Locate the cell with the specified text and output its [X, Y] center coordinate. 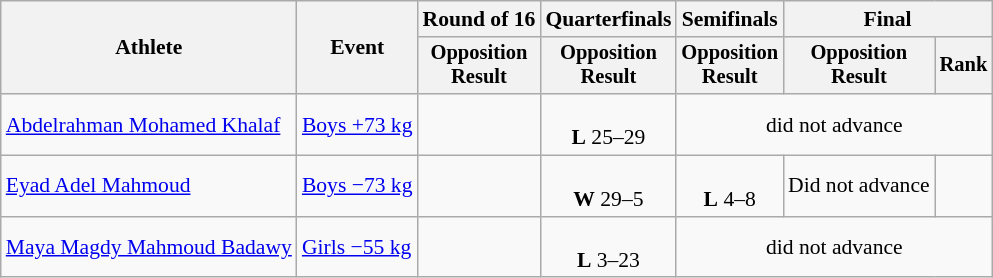
Abdelrahman Mohamed Khalaf [149, 124]
Final [888, 19]
Semifinals [730, 19]
Girls −55 kg [358, 248]
Rank [964, 66]
Boys −73 kg [358, 186]
Eyad Adel Mahmoud [149, 186]
Quarterfinals [608, 19]
Event [358, 48]
Athlete [149, 48]
Did not advance [859, 186]
L 4–8 [730, 186]
Boys +73 kg [358, 124]
Maya Magdy Mahmoud Badawy [149, 248]
L 25–29 [608, 124]
L 3–23 [608, 248]
W 29–5 [608, 186]
Round of 16 [480, 19]
